From the cell containing the given text, extract its center point as (X, Y) coordinate. 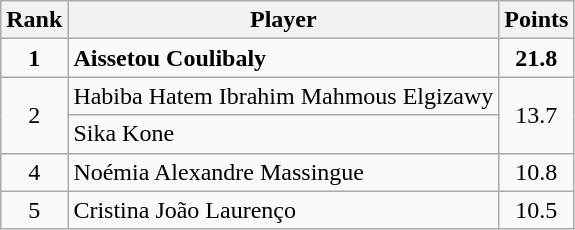
21.8 (536, 58)
Habiba Hatem Ibrahim Mahmous Elgizawy (284, 96)
Noémia Alexandre Massingue (284, 172)
10.5 (536, 210)
Rank (34, 20)
2 (34, 115)
Player (284, 20)
Sika Kone (284, 134)
5 (34, 210)
13.7 (536, 115)
Points (536, 20)
4 (34, 172)
1 (34, 58)
10.8 (536, 172)
Aissetou Coulibaly (284, 58)
Cristina João Laurenço (284, 210)
